From the cell containing the given text, extract its center point as (x, y) coordinate. 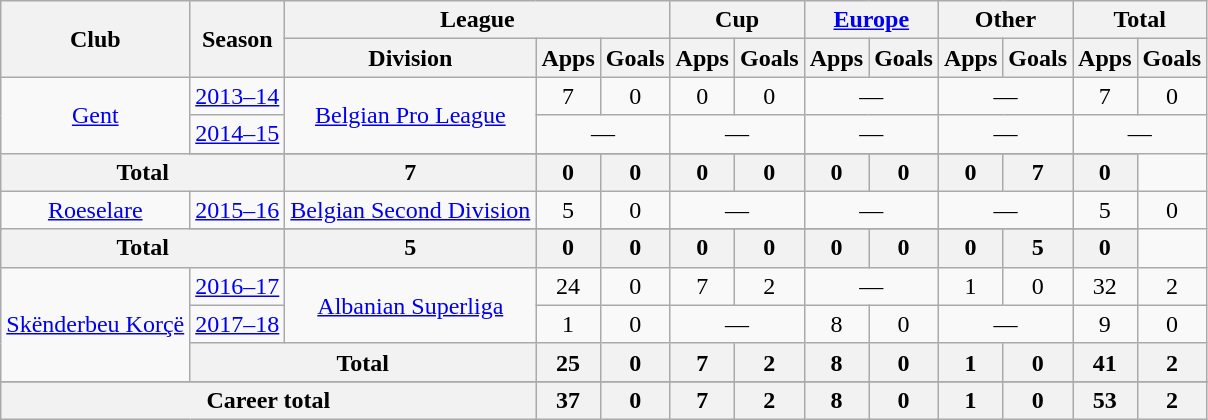
9 (1105, 324)
Division (410, 58)
37 (568, 400)
Club (96, 39)
24 (568, 286)
Other (1005, 20)
2013–14 (238, 96)
Belgian Second Division (410, 210)
Europe (871, 20)
League (478, 20)
Belgian Pro League (410, 115)
2015–16 (238, 210)
Cup (737, 20)
Career total (268, 400)
25 (568, 362)
2017–18 (238, 324)
2016–17 (238, 286)
41 (1105, 362)
Roeselare (96, 210)
Season (238, 39)
Gent (96, 115)
32 (1105, 286)
Skënderbeu Korçë (96, 324)
2014–15 (238, 134)
Albanian Superliga (410, 305)
53 (1105, 400)
